Search for the cell housing the specified text and yield its [X, Y] center coordinate. 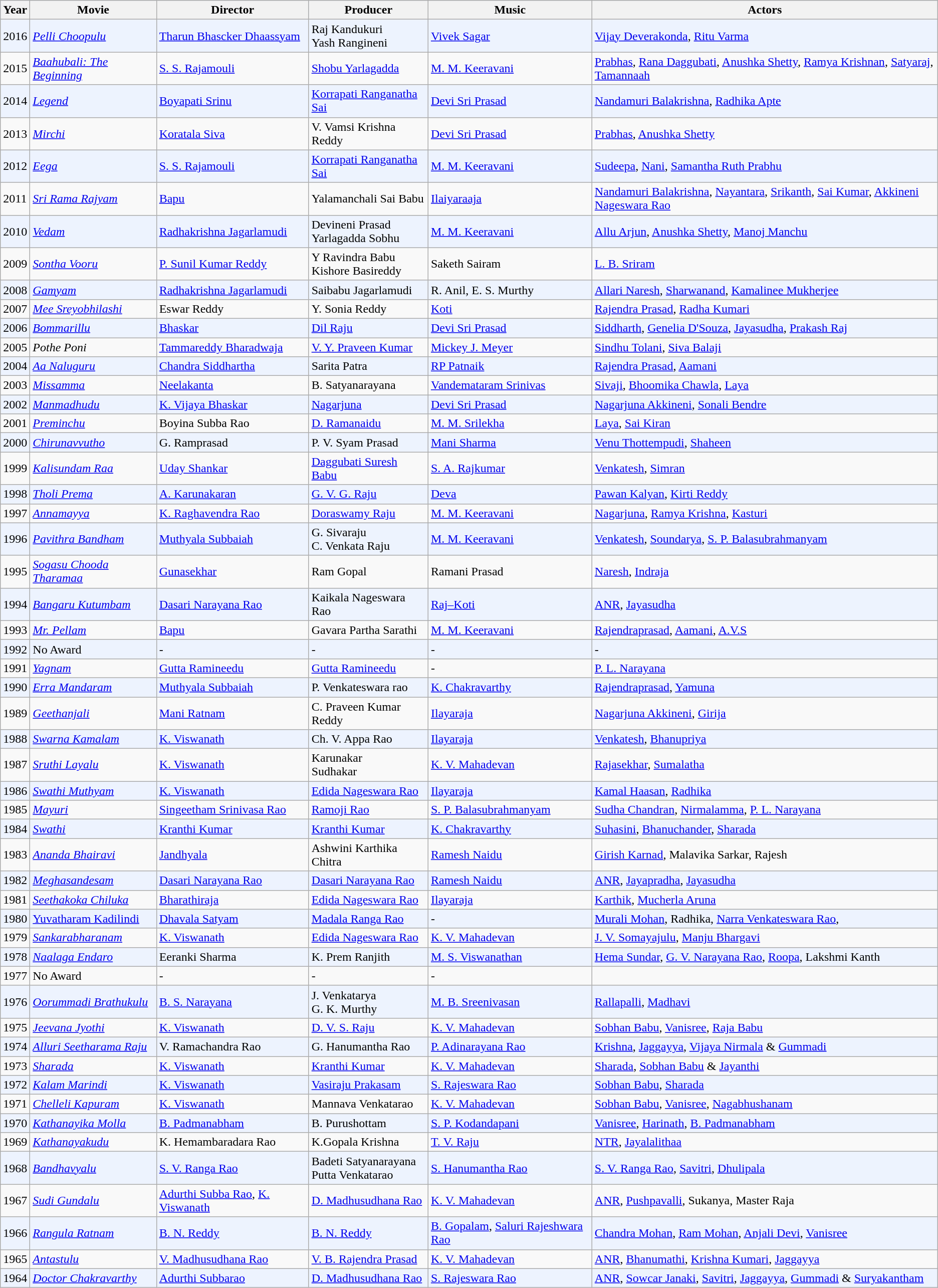
1986 [15, 791]
Mannava Venkatarao [368, 1104]
2016 [15, 36]
Bandhavyalu [93, 1168]
Kalam Marindi [93, 1085]
Y. Sonia Reddy [368, 309]
1995 [15, 571]
2015 [15, 68]
1991 [15, 668]
Rajasekhar, Sumalatha [765, 765]
Allu Arjun, Anushka Shetty, Manoj Manchu [765, 232]
J. Venkatarya G. K. Murthy [368, 1001]
Jandhyala [232, 855]
Baahubali: The Beginning [93, 68]
2013 [15, 133]
Nandamuri Balakrishna, Nayantara, Srikanth, Sai Kumar, Akkineni Nageswara Rao [765, 198]
P. Sunil Kumar Reddy [232, 264]
Bharathiraja [232, 900]
Doctor Chakravarthy [93, 1278]
Naresh, Indraja [765, 571]
Raj–Koti [510, 604]
Mani Ratnam [232, 713]
1998 [15, 494]
Laya, Sai Kiran [765, 423]
Singeetham Srinivasa Rao [232, 810]
Pelli Choopulu [93, 36]
Ashwini Karthika Chitra [368, 855]
L. B. Sriram [765, 264]
Meghasandesam [93, 881]
Sobhan Babu, Sharada [765, 1085]
Pothe Poni [93, 347]
NTR, Jayalalithaa [765, 1142]
Bhaskar [232, 328]
1984 [15, 829]
Karunakar Sudhakar [368, 765]
Nagarjuna Akkineni, Sonali Bendre [765, 404]
Manmadhudu [93, 404]
Vivek Sagar [510, 36]
1990 [15, 687]
S. V. Ranga Rao [232, 1168]
1996 [15, 539]
2008 [15, 290]
Vandemataram Srinivas [510, 385]
M. B. Sreenivasan [510, 1001]
2012 [15, 166]
V. B. Rajendra Prasad [368, 1259]
Kaikala Nageswara Rao [368, 604]
Gamyam [93, 290]
2011 [15, 198]
2009 [15, 264]
Aa Naluguru [93, 366]
1967 [15, 1201]
B. S. Narayana [232, 1001]
Madala Ranga Rao [368, 919]
K. Prem Ranjith [368, 957]
Pawan Kalyan, Kirti Reddy [765, 494]
Music [510, 10]
Movie [93, 10]
1974 [15, 1046]
Mee Sreyobhilashi [93, 309]
Mayuri [93, 810]
Swathi Muthyam [93, 791]
Mirchi [93, 133]
Rajendraprasad, Yamuna [765, 687]
P. L. Narayana [765, 668]
Sobhan Babu, Vanisree, Raja Babu [765, 1027]
Antastulu [93, 1259]
1973 [15, 1066]
Rajendra Prasad, Radha Kumari [765, 309]
Neelakanta [232, 385]
ANR, Jayasudha [765, 604]
Kalisundam Raa [93, 468]
Rallapalli, Madhavi [765, 1001]
S. P. Balasubrahmanyam [510, 810]
Chelleli Kapuram [93, 1104]
1970 [15, 1123]
1972 [15, 1085]
2001 [15, 423]
2010 [15, 232]
S. Hanumantha Rao [510, 1168]
Chandra Mohan, Ram Mohan, Anjali Devi, Vanisree [765, 1233]
Chirunavvutho [93, 443]
ANR, Pushpavalli, Sukanya, Master Raja [765, 1201]
2006 [15, 328]
1983 [15, 855]
1994 [15, 604]
Yuvatharam Kadilindi [93, 919]
Swathi [93, 829]
Uday Shankar [232, 468]
1965 [15, 1259]
1966 [15, 1233]
Ramani Prasad [510, 571]
A. Karunakaran [232, 494]
Nagarjuna Akkineni, Girija [765, 713]
Prabhas, Rana Daggubati, Anushka Shetty, Ramya Krishnan, Satyaraj, Tamannaah [765, 68]
Sharada [93, 1066]
1979 [15, 938]
Swarna Kamalam [93, 739]
Vijay Deverakonda, Ritu Varma [765, 36]
D. Ramanaidu [368, 423]
B. Padmanabham [232, 1123]
Seethakoka Chiluka [93, 900]
Mickey J. Meyer [510, 347]
2000 [15, 443]
1985 [15, 810]
Sruthi Layalu [93, 765]
Sogasu Chooda Tharamaa [93, 571]
2014 [15, 101]
P. Adinarayana Rao [510, 1046]
ANR, Sowcar Janaki, Savitri, Jaggayya, Gummadi & Suryakantham [765, 1278]
V. Y. Praveen Kumar [368, 347]
J. V. Somayajulu, Manju Bhargavi [765, 938]
1964 [15, 1278]
Sobhan Babu, Vanisree, Nagabhushanam [765, 1104]
1968 [15, 1168]
1993 [15, 630]
Sudeepa, Nani, Samantha Ruth Prabhu [765, 166]
R. Anil, E. S. Murthy [510, 290]
K. Vijaya Bhaskar [232, 404]
T. V. Raju [510, 1142]
Year [15, 10]
1980 [15, 919]
1975 [15, 1027]
1999 [15, 468]
1992 [15, 649]
1987 [15, 765]
G. Hanumantha Rao [368, 1046]
Erra Mandaram [93, 687]
Venkatesh, Soundarya, S. P. Balasubrahmanyam [765, 539]
Koratala Siva [232, 133]
Jeevana Jyothi [93, 1027]
Nagarjuna, Ramya Krishna, Kasturi [765, 513]
Eega [93, 166]
Alluri Seetharama Raju [93, 1046]
V. Madhusudhana Rao [232, 1259]
Adurthi Subba Rao, K. Viswanath [232, 1201]
Rajendraprasad, Aamani, A.V.S [765, 630]
Y Ravindra Babu Kishore Basireddy [368, 264]
2004 [15, 366]
M. M. Srilekha [510, 423]
Prabhas, Anushka Shetty [765, 133]
Sri Rama Rajyam [93, 198]
Adurthi Subbarao [232, 1278]
Deva [510, 494]
Vedam [93, 232]
K.Gopala Krishna [368, 1142]
Annamayya [93, 513]
Tholi Prema [93, 494]
Bangaru Kutumbam [93, 604]
Mani Sharma [510, 443]
Vasiraju Prakasam [368, 1085]
Ram Gopal [368, 571]
K. Hemambaradara Rao [232, 1142]
2002 [15, 404]
S. P. Kodandapani [510, 1123]
1981 [15, 900]
Koti [510, 309]
Saketh Sairam [510, 264]
M. S. Viswanathan [510, 957]
Devineni Prasad Yarlagadda Sobhu [368, 232]
Boyapati Srinu [232, 101]
Nagarjuna [368, 404]
G. Sivaraju C. Venkata Raju [368, 539]
Venu Thottempudi, Shaheen [765, 443]
Siddharth, Genelia D'Souza, Jayasudha, Prakash Raj [765, 328]
Nandamuri Balakrishna, Radhika Apte [765, 101]
Rajendra Prasad, Aamani [765, 366]
Sudha Chandran, Nirmalamma, P. L. Narayana [765, 810]
2003 [15, 385]
Gunasekhar [232, 571]
Sivaji, Bhoomika Chawla, Laya [765, 385]
B. Gopalam, Saluri Rajeshwara Rao [510, 1233]
1997 [15, 513]
2005 [15, 347]
1977 [15, 976]
Allari Naresh, Sharwanand, Kamalinee Mukherjee [765, 290]
Oorummadi Brathukulu [93, 1001]
Naalaga Endaro [93, 957]
S. V. Ranga Rao, Savitri, Dhulipala [765, 1168]
1978 [15, 957]
Director [232, 10]
B. Purushottam [368, 1123]
Gavara Partha Sarathi [368, 630]
Bommarillu [93, 328]
1989 [15, 713]
Yalamanchali Sai Babu [368, 198]
Sharada, Sobhan Babu & Jayanthi [765, 1066]
Sarita Patra [368, 366]
Kamal Haasan, Radhika [765, 791]
Vanisree, Harinath, B. Padmanabham [765, 1123]
Eeranki Sharma [232, 957]
Eswar Reddy [232, 309]
Suhasini, Bhanuchander, Sharada [765, 829]
K. Raghavendra Rao [232, 513]
Geethanjali [93, 713]
Actors [765, 10]
1969 [15, 1142]
Tharun Bhascker Dhaassyam [232, 36]
2007 [15, 309]
Karthik, Mucherla Aruna [765, 900]
Daggubati Suresh Babu [368, 468]
1971 [15, 1104]
Mr. Pellam [93, 630]
Kathanayika Molla [93, 1123]
ANR, Jayapradha, Jayasudha [765, 881]
Venkatesh, Bhanupriya [765, 739]
Kathanayakudu [93, 1142]
G. Ramprasad [232, 443]
Legend [93, 101]
Ananda Bhairavi [93, 855]
Krishna, Jaggayya, Vijaya Nirmala & Gummadi [765, 1046]
B. Satyanarayana [368, 385]
C. Praveen Kumar Reddy [368, 713]
1976 [15, 1001]
Doraswamy Raju [368, 513]
Girish Karnad, Malavika Sarkar, Rajesh [765, 855]
Ilaiyaraaja [510, 198]
Murali Mohan, Radhika, Narra Venkateswara Rao, [765, 919]
Raj Kandukuri Yash Rangineni [368, 36]
Chandra Siddhartha [232, 366]
D. V. S. Raju [368, 1027]
Saibabu Jagarlamudi [368, 290]
1982 [15, 881]
Sontha Vooru [93, 264]
Dil Raju [368, 328]
Yagnam [93, 668]
Boyina Subba Rao [232, 423]
Producer [368, 10]
Missamma [93, 385]
ANR, Bhanumathi, Krishna Kumari, Jaggayya [765, 1259]
Ramoji Rao [368, 810]
S. A. Rajkumar [510, 468]
Sindhu Tolani, Siva Balaji [765, 347]
Tammareddy Bharadwaja [232, 347]
1988 [15, 739]
Badeti Satyanarayana Putta Venkatarao [368, 1168]
Venkatesh, Simran [765, 468]
Ch. V. Appa Rao [368, 739]
RP Patnaik [510, 366]
Preminchu [93, 423]
Sudi Gundalu [93, 1201]
Dhavala Satyam [232, 919]
P. V. Syam Prasad [368, 443]
Pavithra Bandham [93, 539]
Hema Sundar, G. V. Narayana Rao, Roopa, Lakshmi Kanth [765, 957]
Shobu Yarlagadda [368, 68]
Rangula Ratnam [93, 1233]
V. Vamsi Krishna Reddy [368, 133]
P. Venkateswara rao [368, 687]
V. Ramachandra Rao [232, 1046]
Sankarabharanam [93, 938]
G. V. G. Raju [368, 494]
